Find where the given text appears and provide that cell's center as [X, Y] coordinate. 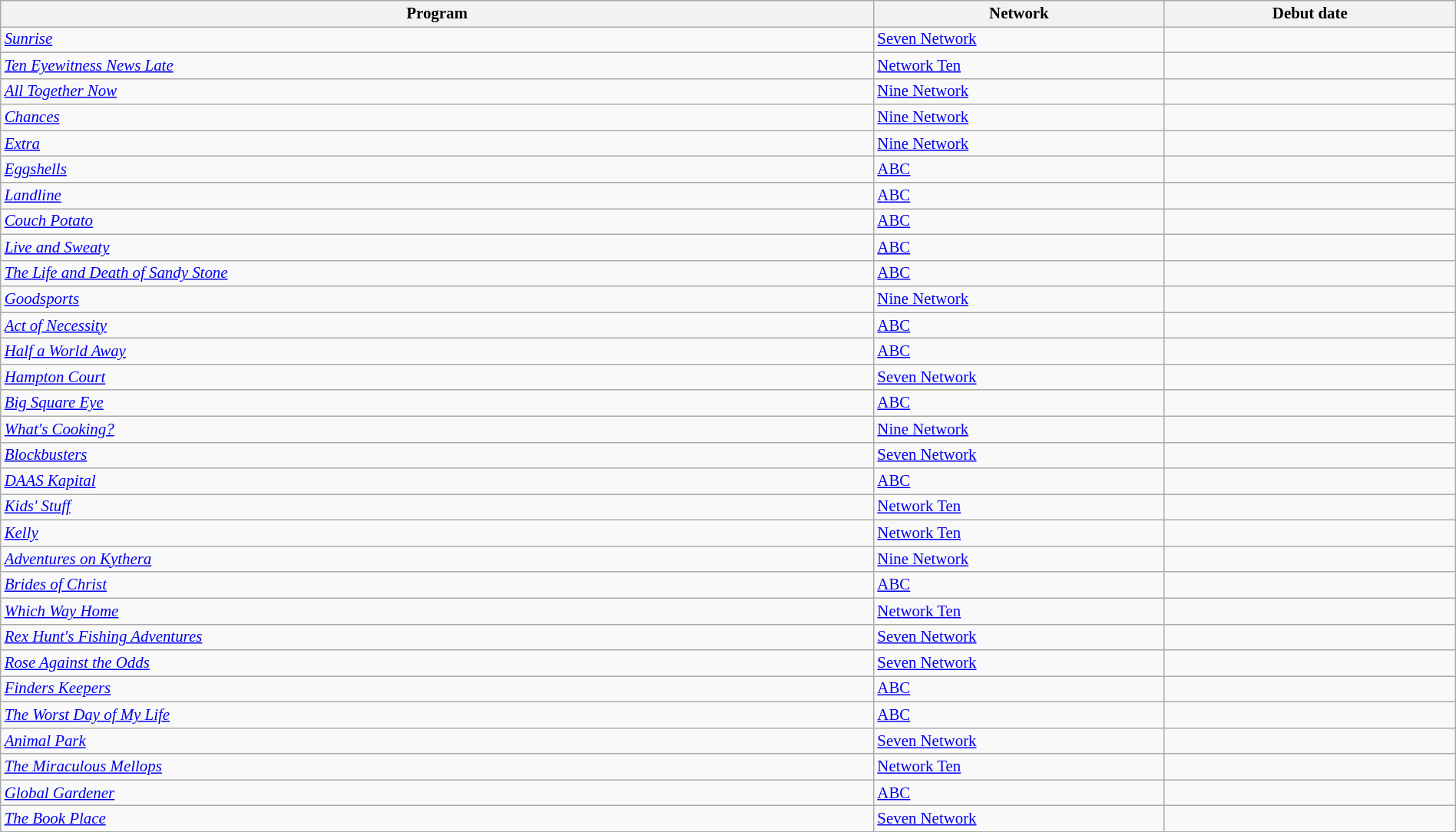
Blockbusters [438, 455]
What's Cooking? [438, 429]
Ten Eyewitness News Late [438, 65]
Global Gardener [438, 793]
Sunrise [438, 39]
Chances [438, 117]
All Together Now [438, 91]
Rose Against the Odds [438, 663]
Kids' Stuff [438, 507]
Finders Keepers [438, 689]
Goodsports [438, 299]
Animal Park [438, 741]
Hampton Court [438, 377]
The Life and Death of Sandy Stone [438, 273]
Kelly [438, 533]
Half a World Away [438, 352]
Couch Potato [438, 221]
Rex Hunt's Fishing Adventures [438, 637]
Eggshells [438, 170]
Big Square Eye [438, 403]
Debut date [1310, 14]
Program [438, 14]
Landline [438, 196]
The Worst Day of My Life [438, 715]
Network [1018, 14]
Act of Necessity [438, 325]
Extra [438, 144]
The Book Place [438, 819]
Live and Sweaty [438, 247]
Which Way Home [438, 611]
The Miraculous Mellops [438, 767]
Adventures on Kythera [438, 559]
Brides of Christ [438, 585]
DAAS Kapital [438, 481]
